Find where the given text appears and provide that cell's center as [X, Y] coordinate. 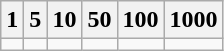
1000 [194, 20]
5 [36, 20]
1 [12, 20]
100 [140, 20]
10 [64, 20]
50 [100, 20]
